Scan for the cell matching the given text and deliver its [x, y] coordinate at center. 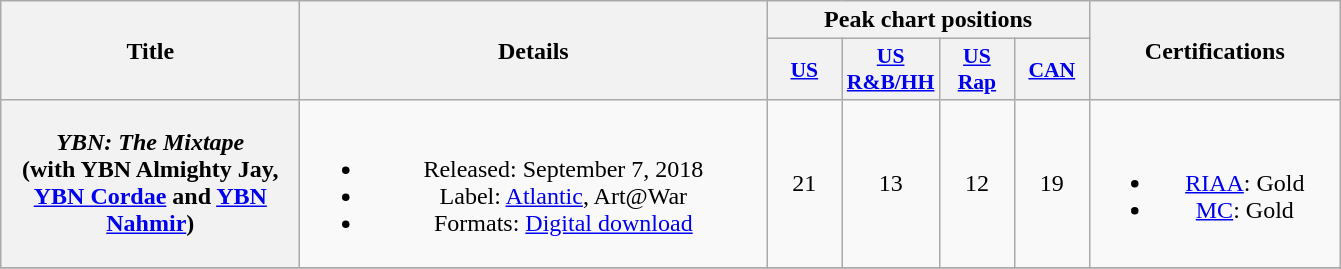
12 [976, 184]
Peak chart positions [928, 20]
US [804, 70]
US R&B/HH [891, 70]
USRap [976, 70]
Certifications [1214, 50]
21 [804, 184]
Released: September 7, 2018Label: Atlantic, Art@WarFormats: Digital download [534, 184]
19 [1052, 184]
CAN [1052, 70]
YBN: The Mixtape(with YBN Almighty Jay, YBN Cordae and YBN Nahmir) [150, 184]
13 [891, 184]
Title [150, 50]
RIAA: GoldMC: Gold [1214, 184]
Details [534, 50]
